Pinpoint the cell where the given text exists, returning its [x, y] midpoint coordinate. 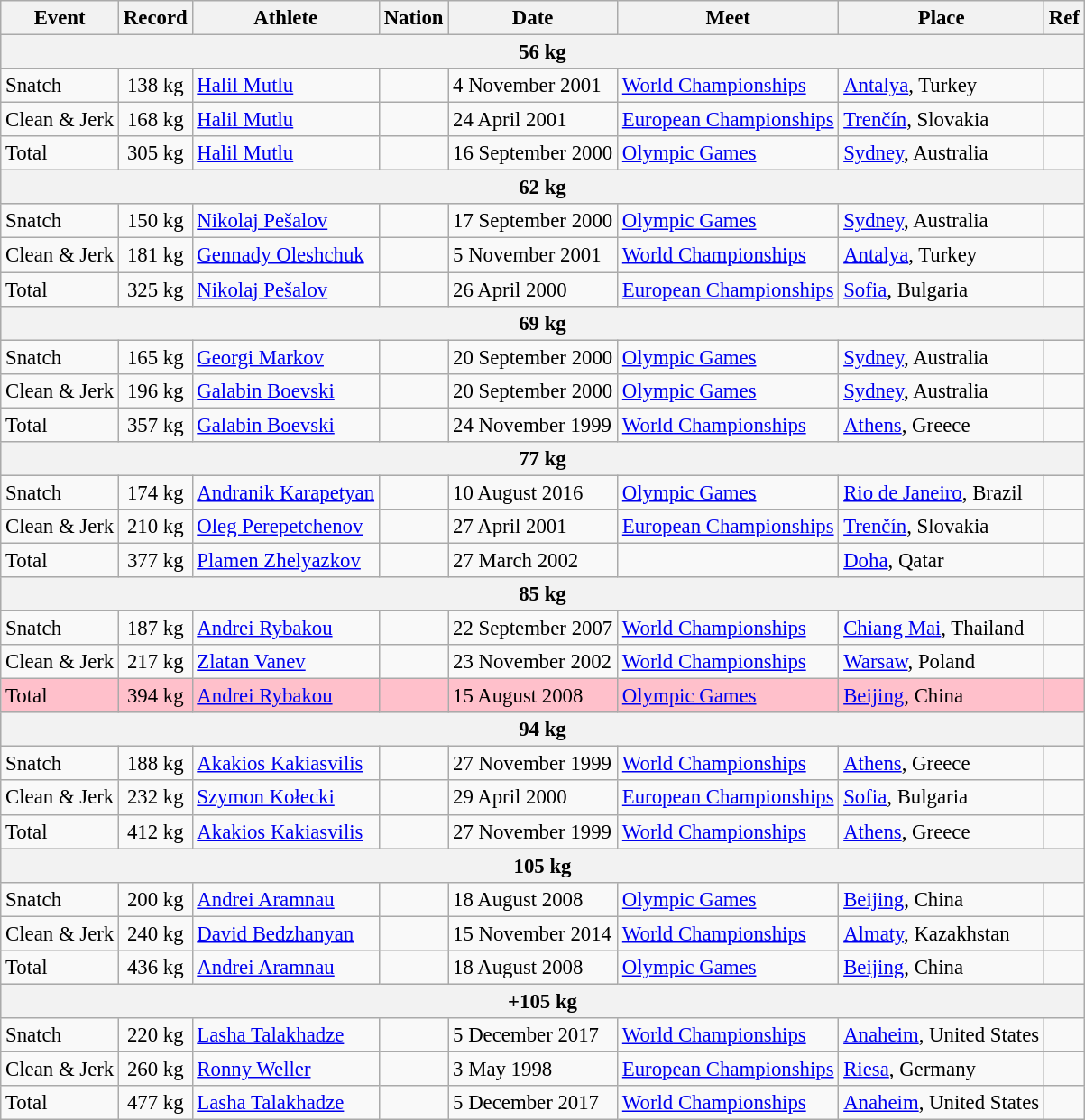
56 kg [543, 52]
27 March 2002 [533, 560]
85 kg [543, 594]
188 kg [155, 764]
69 kg [543, 323]
Georgi Markov [285, 357]
5 November 2001 [533, 255]
Riesa, Germany [942, 1069]
Doha, Qatar [942, 560]
15 August 2008 [533, 696]
412 kg [155, 831]
Almaty, Kazakhstan [942, 933]
Plamen Zhelyazkov [285, 560]
217 kg [155, 662]
305 kg [155, 153]
22 September 2007 [533, 629]
77 kg [543, 459]
325 kg [155, 289]
Ref [1064, 18]
105 kg [543, 866]
168 kg [155, 120]
Meet [729, 18]
Zlatan Vanev [285, 662]
Gennady Oleshchuk [285, 255]
Warsaw, Poland [942, 662]
Athlete [285, 18]
200 kg [155, 899]
Ronny Weller [285, 1069]
24 April 2001 [533, 120]
27 April 2001 [533, 527]
210 kg [155, 527]
23 November 2002 [533, 662]
Record [155, 18]
17 September 2000 [533, 221]
62 kg [543, 188]
Oleg Perepetchenov [285, 527]
394 kg [155, 696]
29 April 2000 [533, 798]
436 kg [155, 968]
196 kg [155, 390]
357 kg [155, 425]
181 kg [155, 255]
24 November 1999 [533, 425]
David Bedzhanyan [285, 933]
Date [533, 18]
377 kg [155, 560]
260 kg [155, 1069]
Nation [413, 18]
165 kg [155, 357]
26 April 2000 [533, 289]
10 August 2016 [533, 492]
+105 kg [543, 1001]
94 kg [543, 730]
232 kg [155, 798]
Rio de Janeiro, Brazil [942, 492]
16 September 2000 [533, 153]
4 November 2001 [533, 86]
477 kg [155, 1103]
Andranik Karapetyan [285, 492]
Chiang Mai, Thailand [942, 629]
3 May 1998 [533, 1069]
187 kg [155, 629]
138 kg [155, 86]
Szymon Kołecki [285, 798]
220 kg [155, 1035]
174 kg [155, 492]
Event [60, 18]
150 kg [155, 221]
240 kg [155, 933]
15 November 2014 [533, 933]
Place [942, 18]
